Locate the cell with the specified text and output its [X, Y] center coordinate. 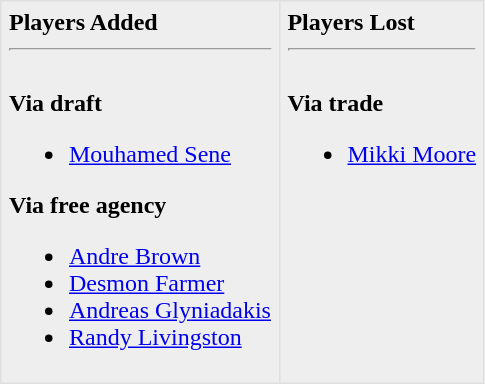
Players Lost Via tradeMikki Moore [382, 192]
Players Added Via draftMouhamed SeneVia free agencyAndre Brown Desmon Farmer Andreas Glyniadakis Randy Livingston [140, 192]
